From the cell containing the given text, extract its center point as [x, y] coordinate. 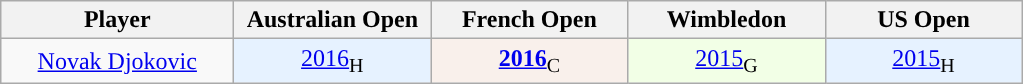
2015H [924, 61]
Australian Open [332, 20]
US Open [924, 20]
Player [118, 20]
2016C [530, 61]
Wimbledon [726, 20]
2015G [726, 61]
French Open [530, 20]
Novak Djokovic [118, 61]
2016H [332, 61]
